Determine the (X, Y) coordinate at the center of the cell enclosing the given text.  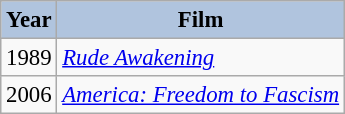
Year (29, 20)
America: Freedom to Fascism (200, 95)
2006 (29, 95)
Rude Awakening (200, 58)
1989 (29, 58)
Film (200, 20)
